Output the [X, Y] coordinate of the center of the cell containing the given text.  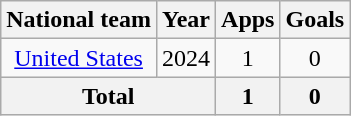
Year [186, 20]
Total [108, 96]
National team [79, 20]
United States [79, 58]
Apps [248, 20]
2024 [186, 58]
Goals [315, 20]
